Return [X, Y] of the center of cell containing provided text 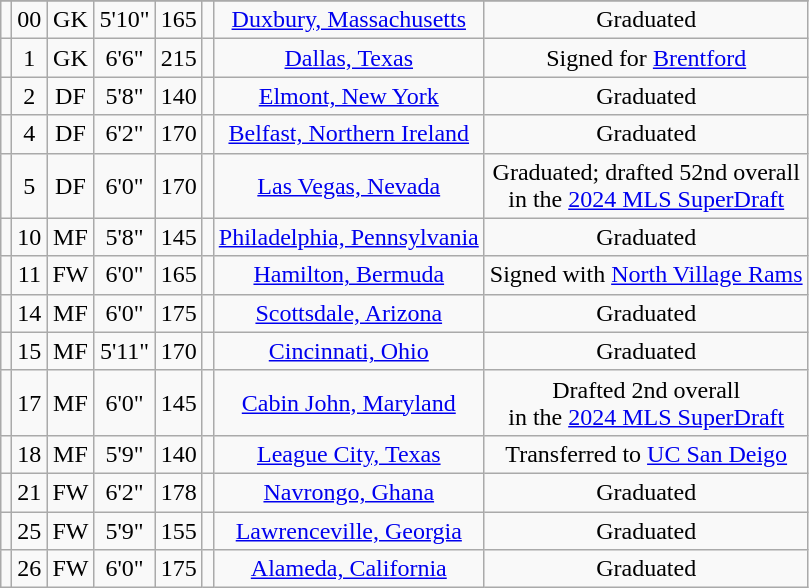
25 [30, 531]
Graduated; drafted 52nd overallin the 2024 MLS SuperDraft [646, 186]
Cincinnati, Ohio [348, 351]
Transferred to UC San Deigo [646, 454]
Signed for Brentford [646, 58]
Philadelphia, Pennsylvania [348, 237]
155 [178, 531]
Las Vegas, Nevada [348, 186]
Alameda, California [348, 569]
Elmont, New York [348, 96]
League City, Texas [348, 454]
Signed with North Village Rams [646, 275]
Hamilton, Bermuda [348, 275]
00 [30, 20]
Scottsdale, Arizona [348, 313]
15 [30, 351]
Cabin John, Maryland [348, 402]
5 [30, 186]
17 [30, 402]
215 [178, 58]
Duxbury, Massachusetts [348, 20]
Lawrenceville, Georgia [348, 531]
26 [30, 569]
11 [30, 275]
6'6" [124, 58]
18 [30, 454]
10 [30, 237]
Drafted 2nd overallin the 2024 MLS SuperDraft [646, 402]
14 [30, 313]
1 [30, 58]
Belfast, Northern Ireland [348, 134]
5'10" [124, 20]
Dallas, Texas [348, 58]
2 [30, 96]
21 [30, 492]
4 [30, 134]
5'11" [124, 351]
Navrongo, Ghana [348, 492]
178 [178, 492]
